From the cell containing the given text, extract its center point as (x, y) coordinate. 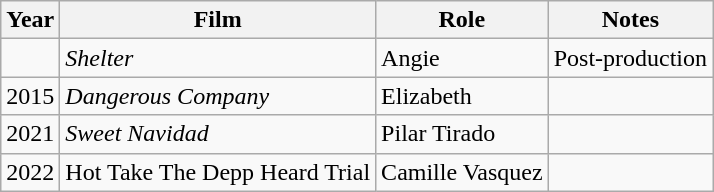
Angie (462, 58)
Camille Vasquez (462, 172)
Dangerous Company (218, 96)
2021 (30, 134)
Pilar Tirado (462, 134)
2022 (30, 172)
Film (218, 20)
Role (462, 20)
Year (30, 20)
2015 (30, 96)
Sweet Navidad (218, 134)
Post-production (630, 58)
Elizabeth (462, 96)
Notes (630, 20)
Shelter (218, 58)
Hot Take The Depp Heard Trial (218, 172)
